For the text-containing cell, return its midpoint in [x, y] coordinate format. 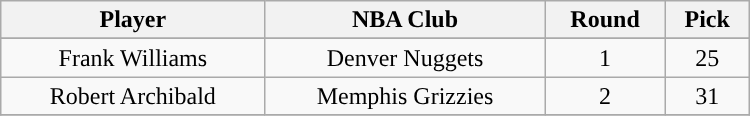
NBA Club [405, 20]
Pick [707, 20]
Round [605, 20]
Denver Nuggets [405, 58]
Memphis Grizzies [405, 96]
31 [707, 96]
Frank Williams [133, 58]
2 [605, 96]
25 [707, 58]
1 [605, 58]
Player [133, 20]
Robert Archibald [133, 96]
